Find where the given text appears and provide that cell's center as [X, Y] coordinate. 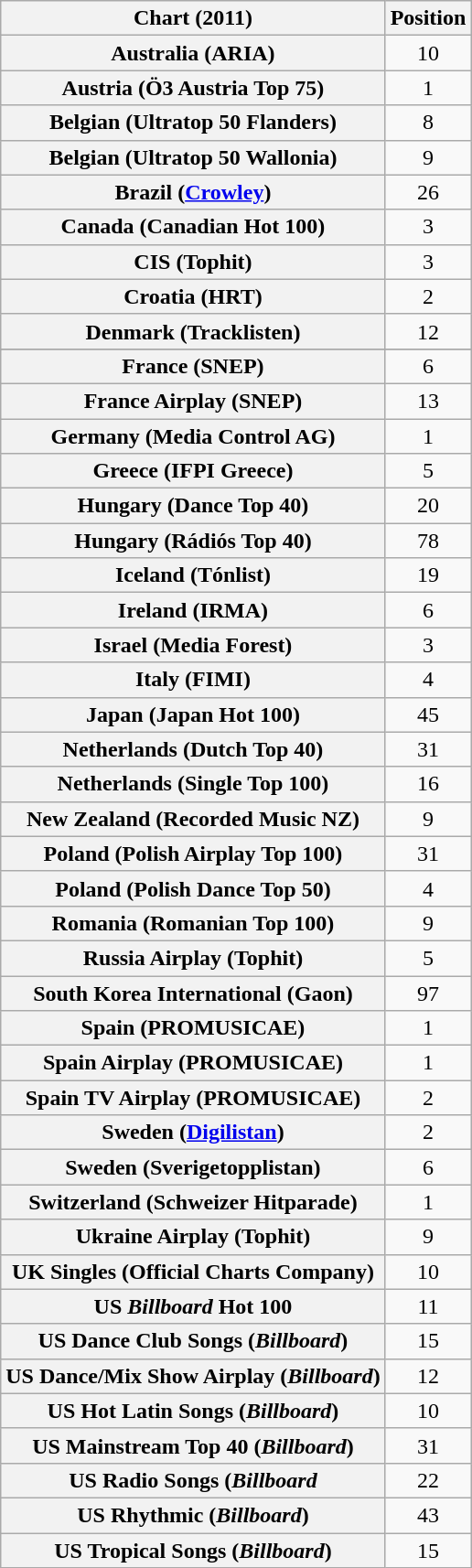
Brazil (Crowley) [193, 192]
US Billboard Hot 100 [193, 1306]
Netherlands (Dutch Top 40) [193, 749]
Spain (PROMUSICAE) [193, 1028]
Australia (ARIA) [193, 53]
US Rhythmic (Billboard) [193, 1515]
France Airplay (SNEP) [193, 401]
16 [428, 784]
Iceland (Tónlist) [193, 575]
Russia Airplay (Tophit) [193, 958]
26 [428, 192]
Germany (Media Control AG) [193, 436]
Chart (2011) [193, 18]
Italy (FIMI) [193, 680]
Switzerland (Schweizer Hitparade) [193, 1202]
Ireland (IRMA) [193, 610]
US Radio Songs (Billboard [193, 1480]
Belgian (Ultratop 50 Flanders) [193, 123]
Ukraine Airplay (Tophit) [193, 1237]
Canada (Canadian Hot 100) [193, 227]
Greece (IFPI Greece) [193, 471]
Hungary (Dance Top 40) [193, 506]
13 [428, 401]
Belgian (Ultratop 50 Wallonia) [193, 157]
Sweden (Sverigetopplistan) [193, 1167]
Denmark (Tracklisten) [193, 331]
France (SNEP) [193, 366]
Spain Airplay (PROMUSICAE) [193, 1063]
Croatia (HRT) [193, 296]
Hungary (Rádiós Top 40) [193, 541]
19 [428, 575]
South Korea International (Gaon) [193, 993]
CIS (Tophit) [193, 262]
97 [428, 993]
22 [428, 1480]
Austria (Ö3 Austria Top 75) [193, 88]
Romania (Romanian Top 100) [193, 923]
8 [428, 123]
Poland (Polish Airplay Top 100) [193, 854]
Japan (Japan Hot 100) [193, 714]
New Zealand (Recorded Music NZ) [193, 819]
11 [428, 1306]
US Mainstream Top 40 (Billboard) [193, 1445]
Israel (Media Forest) [193, 645]
UK Singles (Official Charts Company) [193, 1272]
20 [428, 506]
US Dance Club Songs (Billboard) [193, 1341]
US Dance/Mix Show Airplay (Billboard) [193, 1376]
Netherlands (Single Top 100) [193, 784]
Sweden (Digilistan) [193, 1133]
Poland (Polish Dance Top 50) [193, 888]
Spain TV Airplay (PROMUSICAE) [193, 1098]
43 [428, 1515]
78 [428, 541]
US Tropical Songs (Billboard) [193, 1551]
45 [428, 714]
US Hot Latin Songs (Billboard) [193, 1411]
Position [428, 18]
